Find where the given text appears and provide that cell's center as (x, y) coordinate. 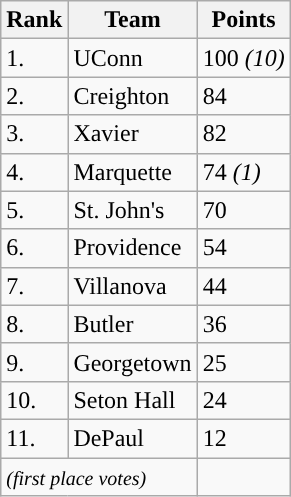
7. (34, 286)
Butler (132, 324)
Seton Hall (132, 400)
Georgetown (132, 362)
54 (244, 248)
3. (34, 134)
84 (244, 96)
9. (34, 362)
10. (34, 400)
Marquette (132, 172)
100 (10) (244, 58)
(first place votes) (99, 477)
11. (34, 438)
UConn (132, 58)
5. (34, 210)
6. (34, 248)
Team (132, 20)
2. (34, 96)
Providence (132, 248)
12 (244, 438)
36 (244, 324)
1. (34, 58)
8. (34, 324)
24 (244, 400)
74 (1) (244, 172)
DePaul (132, 438)
82 (244, 134)
Points (244, 20)
Villanova (132, 286)
Xavier (132, 134)
44 (244, 286)
25 (244, 362)
4. (34, 172)
Rank (34, 20)
70 (244, 210)
Creighton (132, 96)
St. John's (132, 210)
